Locate the cell with the specified text and output its [X, Y] center coordinate. 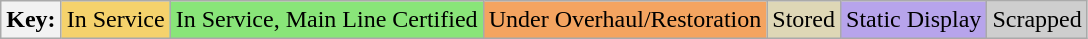
Under Overhaul/Restoration [625, 20]
Stored [804, 20]
Static Display [914, 20]
In Service, Main Line Certified [326, 20]
Scrapped [1037, 20]
In Service [116, 20]
Key: [31, 20]
